Output the (x, y) coordinate of the center of the cell containing the given text.  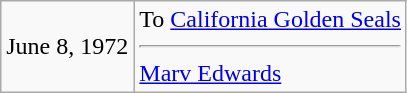
To California Golden SealsMarv Edwards (270, 47)
June 8, 1972 (68, 47)
